Scan for the cell matching the given text and deliver its [X, Y] coordinate at center. 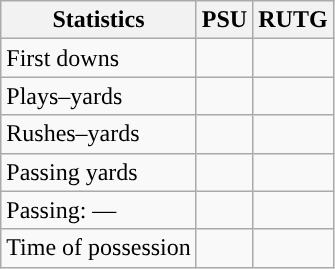
Rushes–yards [99, 134]
Time of possession [99, 248]
RUTG [293, 20]
Statistics [99, 20]
First downs [99, 58]
Plays–yards [99, 96]
PSU [224, 20]
Passing: –– [99, 210]
Passing yards [99, 172]
